Extract the (X, Y) coordinate from the center of the cell holding the provided text.  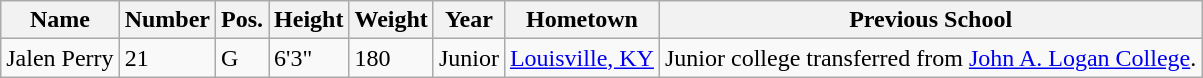
G (242, 58)
Year (468, 20)
Hometown (582, 20)
Junior (468, 58)
Height (309, 20)
21 (167, 58)
Jalen Perry (60, 58)
Number (167, 20)
Weight (391, 20)
Louisville, KY (582, 58)
6'3" (309, 58)
Junior college transferred from John A. Logan College. (930, 58)
Previous School (930, 20)
180 (391, 58)
Name (60, 20)
Pos. (242, 20)
